Determine the (x, y) coordinate at the center of the cell enclosing the given text.  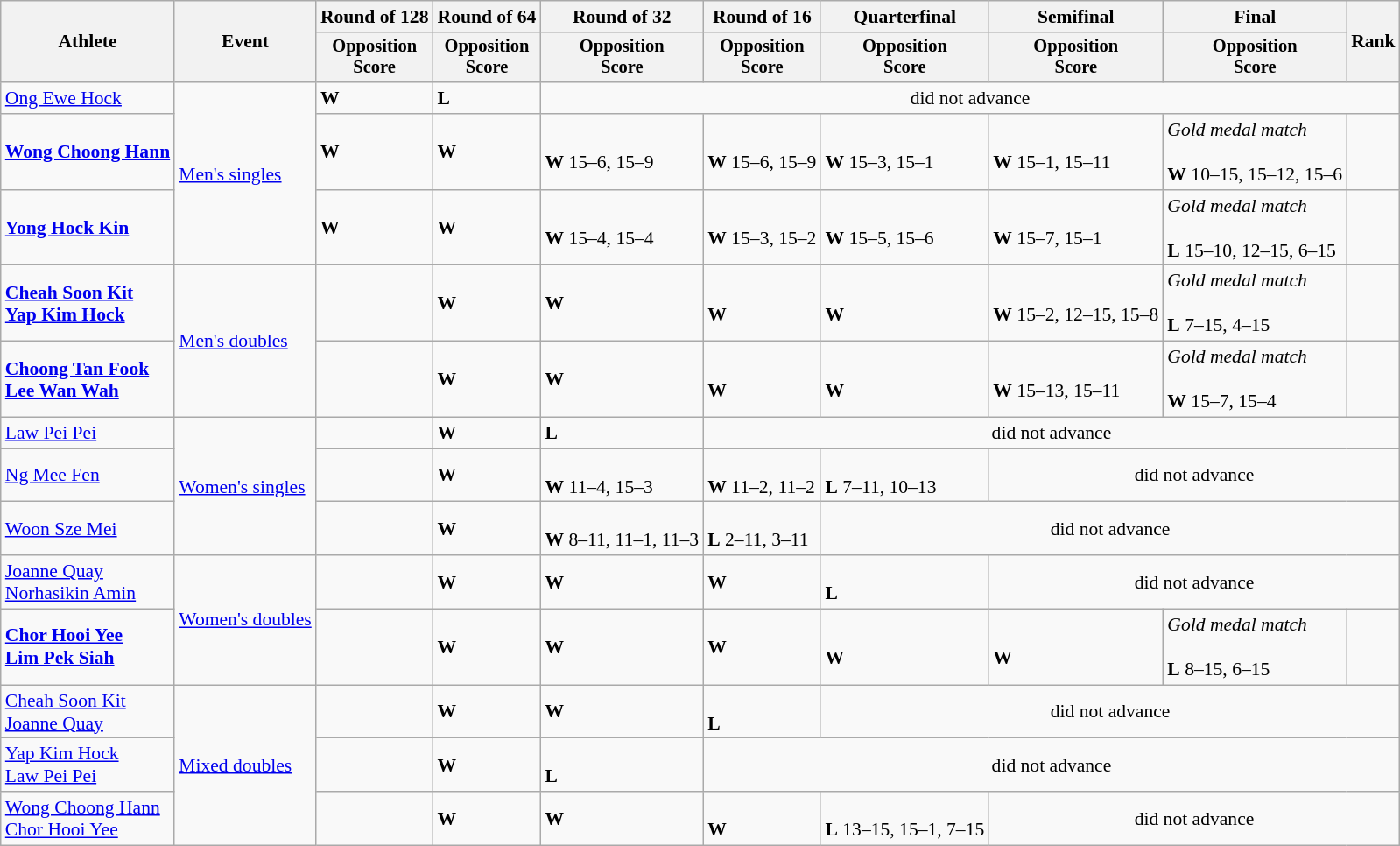
Women's singles (245, 487)
Yap Kim HockLaw Pei Pei (88, 765)
Athlete (88, 42)
Wong Choong HannChor Hooi Yee (88, 818)
W 15–2, 12–15, 15–8 (1075, 303)
Cheah Soon KitJoanne Quay (88, 711)
Men's singles (245, 173)
Quarterfinal (904, 17)
W 15–13, 15–11 (1075, 380)
Wong Choong Hann (88, 152)
Event (245, 42)
L 7–11, 10–13 (904, 475)
Rank (1373, 42)
Men's doubles (245, 342)
W 11–2, 11–2 (762, 475)
Mixed doubles (245, 765)
Gold medal matchW 15–7, 15–4 (1255, 380)
W 11–4, 15–3 (622, 475)
Semifinal (1075, 17)
Round of 32 (622, 17)
W 8–11, 11–1, 11–3 (622, 529)
W 15–7, 15–1 (1075, 228)
Round of 128 (375, 17)
W 15–1, 15–11 (1075, 152)
Gold medal matchL 15–10, 12–15, 6–15 (1255, 228)
Law Pei Pei (88, 434)
Round of 64 (487, 17)
Final (1255, 17)
Yong Hock Kin (88, 228)
L 2–11, 3–11 (762, 529)
W 15–3, 15–1 (904, 152)
Women's doubles (245, 620)
Ong Ewe Hock (88, 98)
Round of 16 (762, 17)
Gold medal matchW 10–15, 15–12, 15–6 (1255, 152)
Gold medal matchL 8–15, 6–15 (1255, 648)
Gold medal matchL 7–15, 4–15 (1255, 303)
Cheah Soon KitYap Kim Hock (88, 303)
W 15–3, 15–2 (762, 228)
Chor Hooi YeeLim Pek Siah (88, 648)
W 15–5, 15–6 (904, 228)
Woon Sze Mei (88, 529)
Ng Mee Fen (88, 475)
Choong Tan FookLee Wan Wah (88, 380)
L 13–15, 15–1, 7–15 (904, 818)
W 15–4, 15–4 (622, 228)
Joanne QuayNorhasikin Amin (88, 582)
